Determine the (X, Y) coordinate at the center of the cell enclosing the given text.  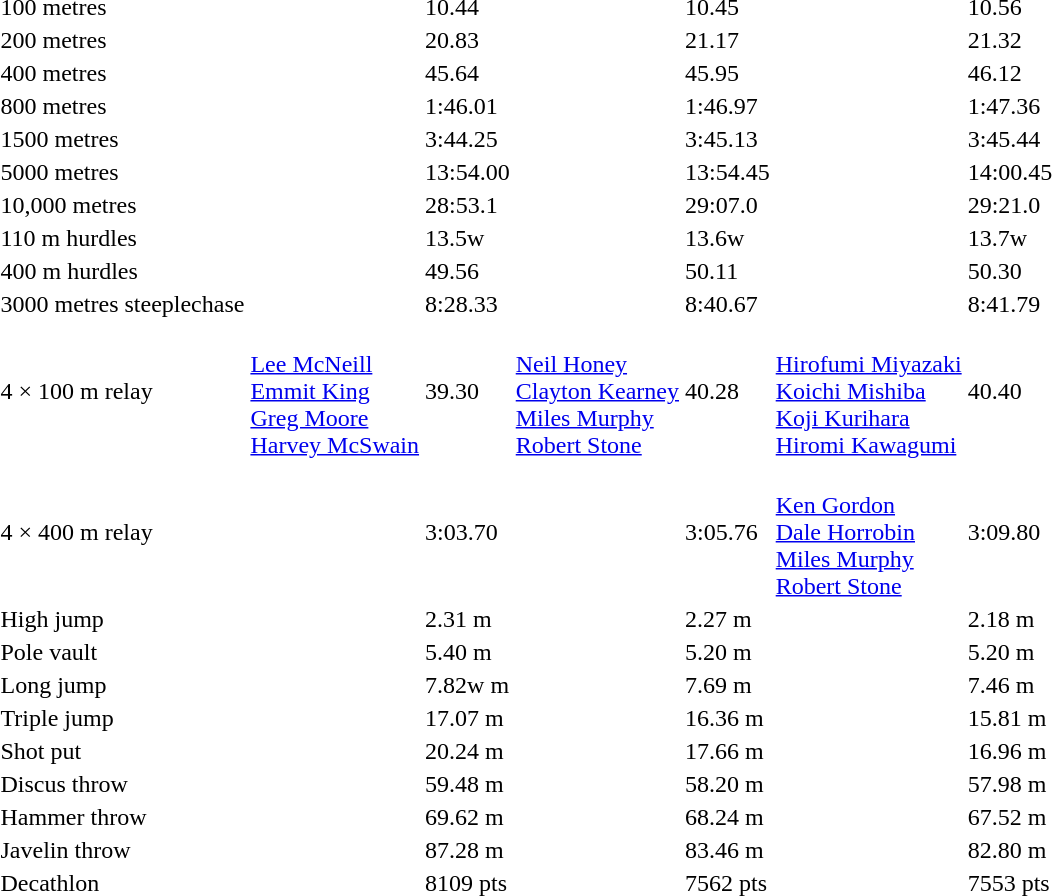
29:07.0 (728, 205)
21.17 (728, 40)
28:53.1 (468, 205)
2.27 m (728, 619)
39.30 (468, 391)
1:46.01 (468, 106)
2.31 m (468, 619)
8:28.33 (468, 304)
59.48 m (468, 784)
58.20 m (728, 784)
13.6w (728, 238)
3:44.25 (468, 139)
20.83 (468, 40)
Hirofumi MiyazakiKoichi MishibaKoji KuriharaHiromi Kawagumi (868, 391)
49.56 (468, 271)
3:05.76 (728, 532)
Lee McNeillEmmit KingGreg MooreHarvey McSwain (335, 391)
17.66 m (728, 751)
87.28 m (468, 850)
1:46.97 (728, 106)
83.46 m (728, 850)
45.64 (468, 73)
50.11 (728, 271)
7.82w m (468, 685)
20.24 m (468, 751)
45.95 (728, 73)
17.07 m (468, 718)
13.5w (468, 238)
8:40.67 (728, 304)
5.40 m (468, 652)
3:45.13 (728, 139)
Ken GordonDale HorrobinMiles MurphyRobert Stone (868, 532)
7.69 m (728, 685)
16.36 m (728, 718)
69.62 m (468, 817)
Neil HoneyClayton KearneyMiles MurphyRobert Stone (597, 391)
13:54.45 (728, 172)
5.20 m (728, 652)
3:03.70 (468, 532)
13:54.00 (468, 172)
40.28 (728, 391)
68.24 m (728, 817)
